From the cell containing the given text, extract its center point as (X, Y) coordinate. 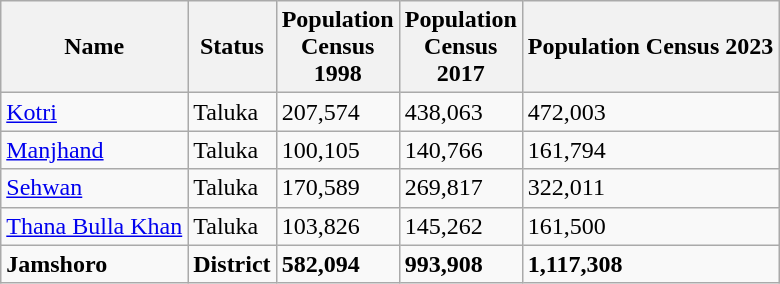
Name (94, 47)
Jamshoro (94, 264)
140,766 (460, 150)
Population Census 2023 (650, 47)
438,063 (460, 112)
PopulationCensus1998 (338, 47)
100,105 (338, 150)
161,500 (650, 226)
Status (232, 47)
269,817 (460, 188)
161,794 (650, 150)
Manjhand (94, 150)
145,262 (460, 226)
472,003 (650, 112)
207,574 (338, 112)
322,011 (650, 188)
Sehwan (94, 188)
Thana Bulla Khan (94, 226)
170,589 (338, 188)
103,826 (338, 226)
582,094 (338, 264)
1,117,308 (650, 264)
Kotri (94, 112)
District (232, 264)
993,908 (460, 264)
PopulationCensus2017 (460, 47)
